Determine the [X, Y] coordinate at the center of the cell enclosing the given text.  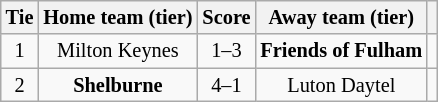
Luton Daytel [341, 85]
Score [226, 17]
1 [20, 51]
Away team (tier) [341, 17]
4–1 [226, 85]
Milton Keynes [118, 51]
Tie [20, 17]
1–3 [226, 51]
2 [20, 85]
Home team (tier) [118, 17]
Friends of Fulham [341, 51]
Shelburne [118, 85]
